Determine the (x, y) coordinate at the center of the cell enclosing the given text.  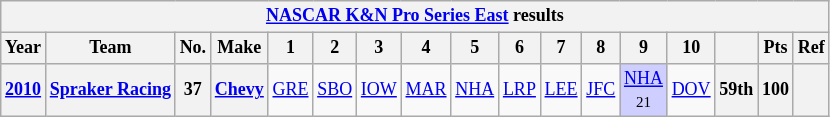
9 (644, 48)
MAR (426, 90)
NHA21 (644, 90)
7 (561, 48)
SBO (335, 90)
IOW (380, 90)
5 (475, 48)
2010 (24, 90)
2 (335, 48)
59th (736, 90)
4 (426, 48)
Make (239, 48)
3 (380, 48)
LRP (520, 90)
Pts (776, 48)
Spraker Racing (110, 90)
NHA (475, 90)
100 (776, 90)
1 (290, 48)
6 (520, 48)
Ref (811, 48)
8 (601, 48)
LEE (561, 90)
Year (24, 48)
DOV (691, 90)
Chevy (239, 90)
37 (192, 90)
No. (192, 48)
10 (691, 48)
Team (110, 48)
GRE (290, 90)
JFC (601, 90)
NASCAR K&N Pro Series East results (415, 16)
